Identify which cell holds the provided text, then report its (X, Y) central coordinate. 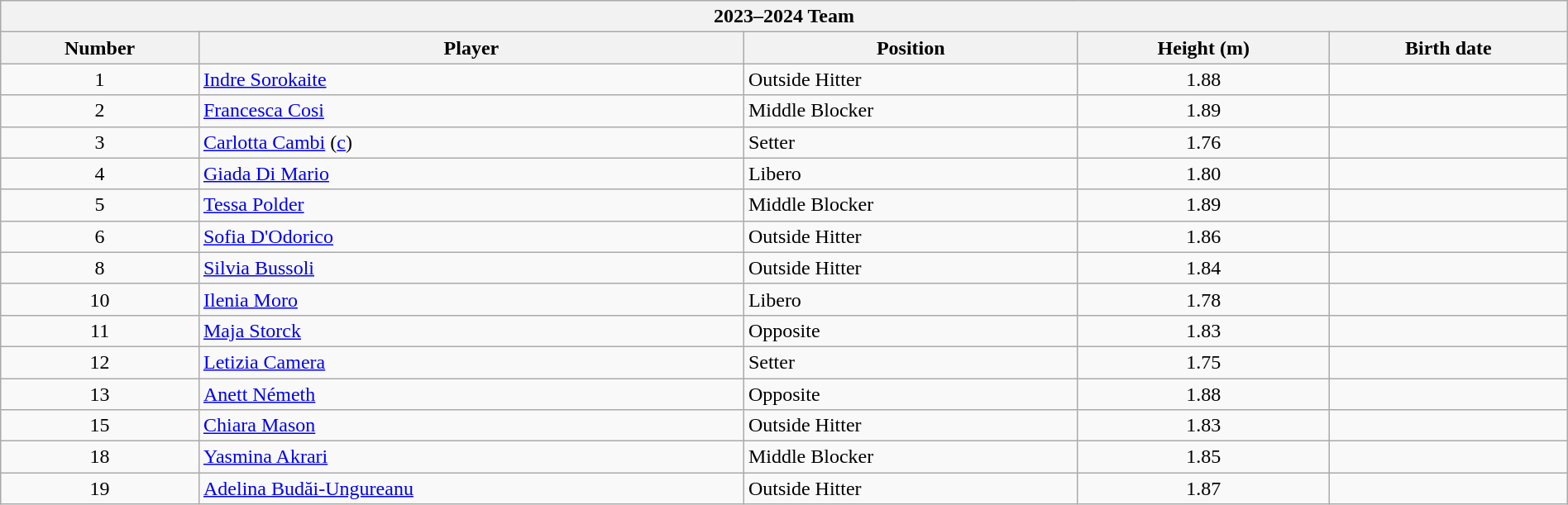
Giada Di Mario (471, 174)
Height (m) (1203, 48)
1.86 (1203, 236)
6 (100, 236)
1 (100, 79)
Chiara Mason (471, 426)
1.80 (1203, 174)
12 (100, 362)
Sofia D'Odorico (471, 236)
19 (100, 488)
18 (100, 457)
11 (100, 331)
5 (100, 205)
Anett Németh (471, 394)
1.78 (1203, 299)
2 (100, 111)
Silvia Bussoli (471, 268)
Tessa Polder (471, 205)
4 (100, 174)
Maja Storck (471, 331)
Number (100, 48)
3 (100, 142)
Yasmina Akrari (471, 457)
8 (100, 268)
Ilenia Moro (471, 299)
Birth date (1448, 48)
Player (471, 48)
Adelina Budăi-Ungureanu (471, 488)
1.75 (1203, 362)
2023–2024 Team (784, 17)
1.84 (1203, 268)
13 (100, 394)
Letizia Camera (471, 362)
Position (911, 48)
15 (100, 426)
1.76 (1203, 142)
Carlotta Cambi (c) (471, 142)
Francesca Cosi (471, 111)
1.85 (1203, 457)
Indre Sorokaite (471, 79)
10 (100, 299)
1.87 (1203, 488)
